Search for the cell housing the specified text and yield its (x, y) center coordinate. 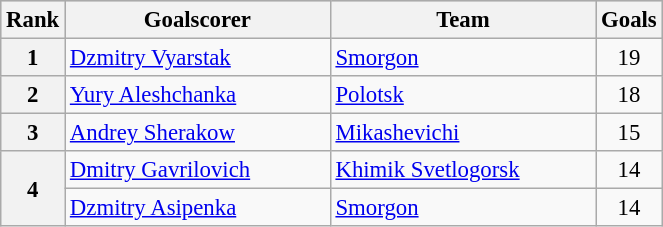
15 (629, 133)
18 (629, 95)
Goalscorer (198, 20)
Dzmitry Asipenka (198, 208)
2 (33, 95)
Khimik Svetlogorsk (463, 170)
Mikashevichi (463, 133)
Goals (629, 20)
Polotsk (463, 95)
Dmitry Gavrilovich (198, 170)
Dzmitry Vyarstak (198, 58)
Andrey Sherakow (198, 133)
4 (33, 188)
1 (33, 58)
Rank (33, 20)
Yury Aleshchanka (198, 95)
19 (629, 58)
3 (33, 133)
Team (463, 20)
